Return [x, y] of the center of cell containing provided text 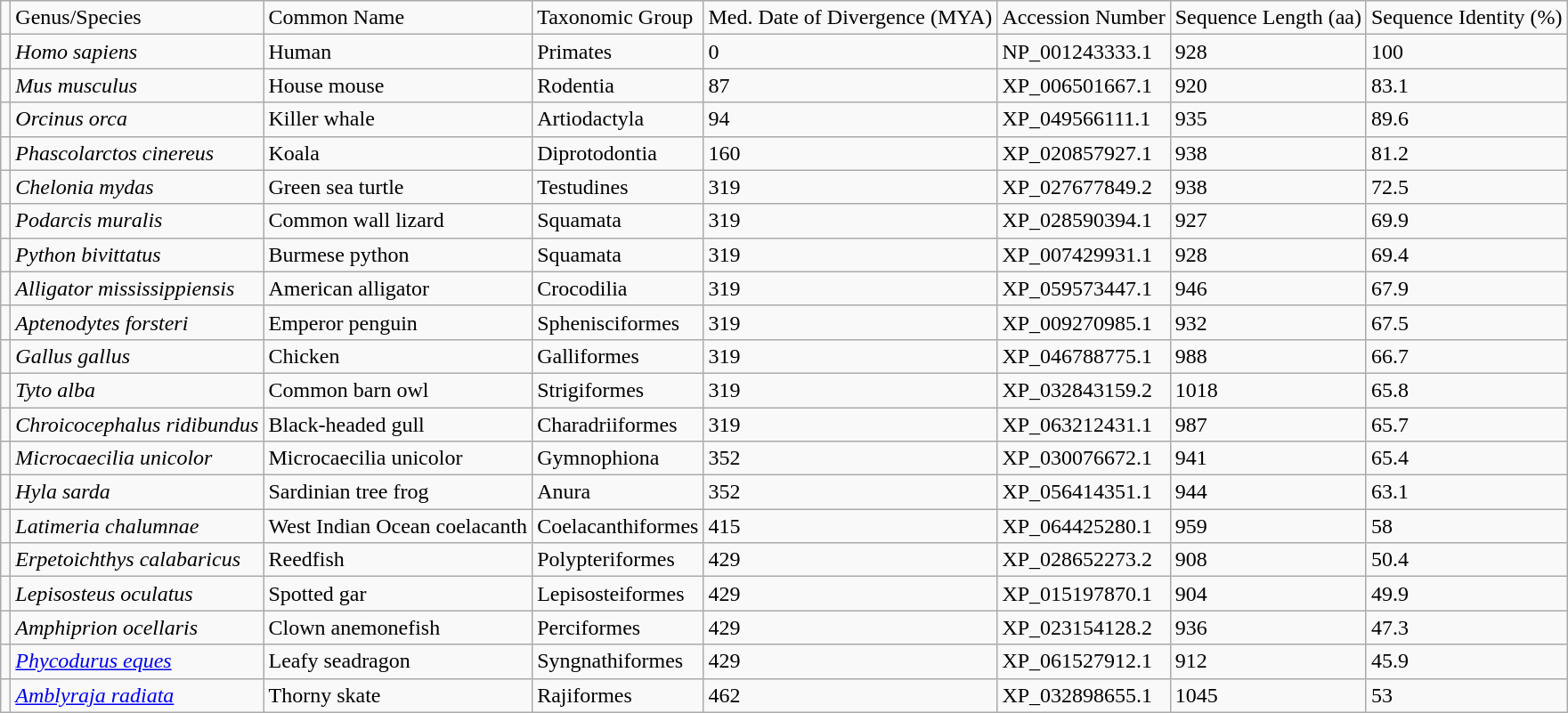
XP_027677849.2 [1084, 187]
81.2 [1466, 153]
Aptenodytes forsteri [137, 322]
XP_056414351.1 [1084, 492]
988 [1268, 356]
Artiodactyla [618, 119]
Green sea turtle [398, 187]
Testudines [618, 187]
XP_020857927.1 [1084, 153]
Coelacanthiformes [618, 526]
Perciformes [618, 628]
Common barn owl [398, 390]
72.5 [1466, 187]
100 [1466, 52]
1045 [1268, 695]
Latimeria chalumnae [137, 526]
Black-headed gull [398, 425]
415 [850, 526]
XP_032898655.1 [1084, 695]
Chelonia mydas [137, 187]
Tyto alba [137, 390]
0 [850, 52]
65.7 [1466, 425]
Common wall lizard [398, 221]
Spotted gar [398, 594]
912 [1268, 661]
927 [1268, 221]
Gallus gallus [137, 356]
83.1 [1466, 85]
XP_015197870.1 [1084, 594]
63.1 [1466, 492]
XP_007429931.1 [1084, 255]
935 [1268, 119]
49.9 [1466, 594]
Killer whale [398, 119]
Emperor penguin [398, 322]
XP_061527912.1 [1084, 661]
Strigiformes [618, 390]
XP_006501667.1 [1084, 85]
Orcinus orca [137, 119]
69.4 [1466, 255]
Gymnophiona [618, 458]
Reedfish [398, 560]
Podarcis muralis [137, 221]
67.5 [1466, 322]
Taxonomic Group [618, 18]
Phycodurus eques [137, 661]
Thorny skate [398, 695]
American alligator [398, 288]
47.3 [1466, 628]
Sequence Identity (%) [1466, 18]
Phascolarctos cinereus [137, 153]
Python bivittatus [137, 255]
Sequence Length (aa) [1268, 18]
Anura [618, 492]
XP_059573447.1 [1084, 288]
65.8 [1466, 390]
Chicken [398, 356]
Polypteriformes [618, 560]
160 [850, 153]
XP_049566111.1 [1084, 119]
House mouse [398, 85]
Galliformes [618, 356]
Clown anemonefish [398, 628]
69.9 [1466, 221]
Homo sapiens [137, 52]
XP_028652273.2 [1084, 560]
941 [1268, 458]
959 [1268, 526]
XP_032843159.2 [1084, 390]
932 [1268, 322]
Mus musculus [137, 85]
Sardinian tree frog [398, 492]
94 [850, 119]
Med. Date of Divergence (MYA) [850, 18]
Lepisosteiformes [618, 594]
87 [850, 85]
Primates [618, 52]
462 [850, 695]
Genus/Species [137, 18]
1018 [1268, 390]
946 [1268, 288]
65.4 [1466, 458]
Amphiprion ocellaris [137, 628]
Syngnathiformes [618, 661]
Human [398, 52]
Chroicocephalus ridibundus [137, 425]
Diprotodontia [618, 153]
Lepisosteus oculatus [137, 594]
987 [1268, 425]
89.6 [1466, 119]
Erpetoichthys calabaricus [137, 560]
Crocodilia [618, 288]
Sphenisciformes [618, 322]
Burmese python [398, 255]
Alligator mississippiensis [137, 288]
XP_009270985.1 [1084, 322]
West Indian Ocean coelacanth [398, 526]
Amblyraja radiata [137, 695]
Charadriiformes [618, 425]
Hyla sarda [137, 492]
XP_023154128.2 [1084, 628]
Rajiformes [618, 695]
XP_064425280.1 [1084, 526]
904 [1268, 594]
Common Name [398, 18]
XP_046788775.1 [1084, 356]
944 [1268, 492]
Leafy seadragon [398, 661]
45.9 [1466, 661]
53 [1466, 695]
NP_001243333.1 [1084, 52]
920 [1268, 85]
58 [1466, 526]
50.4 [1466, 560]
908 [1268, 560]
XP_030076672.1 [1084, 458]
XP_063212431.1 [1084, 425]
Accession Number [1084, 18]
936 [1268, 628]
67.9 [1466, 288]
XP_028590394.1 [1084, 221]
66.7 [1466, 356]
Koala [398, 153]
Rodentia [618, 85]
